Identify which cell holds the provided text, then report its (X, Y) central coordinate. 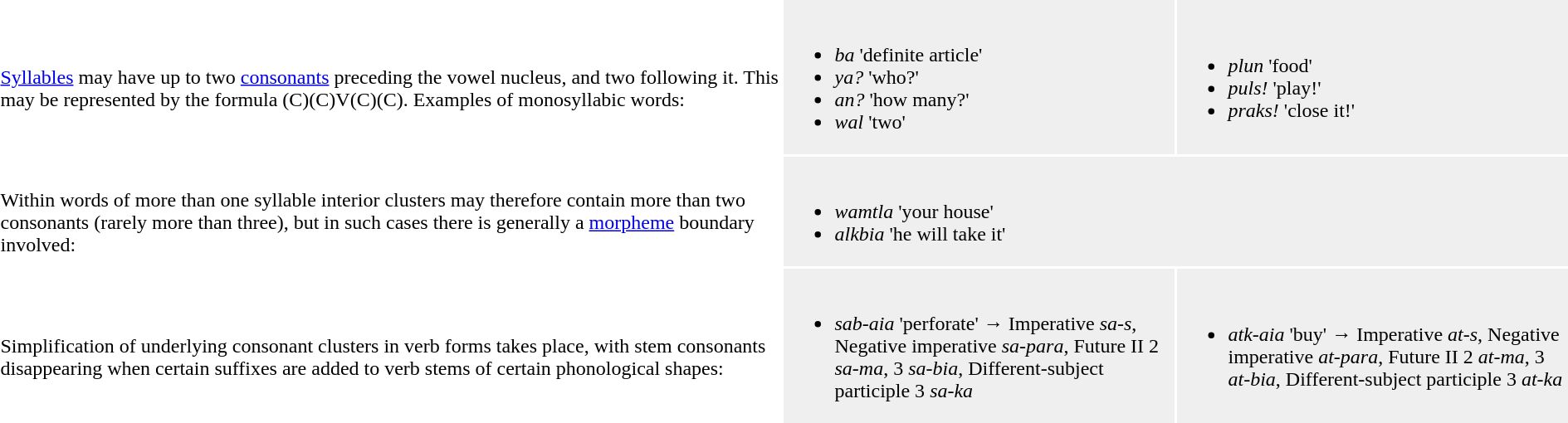
plun 'food'puls! 'play!'praks! 'close it!' (1373, 77)
ba 'definite article'ya? 'who?'an? 'how many?'wal 'two' (979, 77)
sab-aia 'perforate' → Imperative sa-s, Negative imperative sa-para, Future II 2 sa-ma, 3 sa-bia, Different-subject participle 3 sa-ka (979, 346)
wamtla 'your house'alkbia 'he will take it' (1175, 211)
atk-aia 'buy' → Imperative at-s, Negative imperative at-para, Future II 2 at-ma, 3 at-bia, Different-subject participle 3 at-ka (1373, 346)
